Output the (X, Y) coordinate of the center of the cell containing the given text.  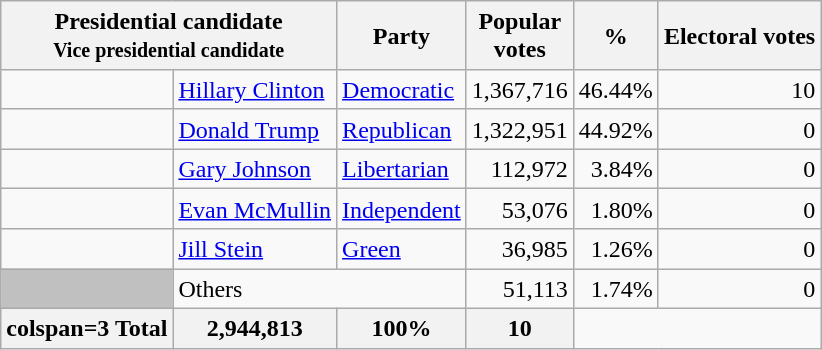
2,944,813 (255, 328)
Green (402, 249)
Presidential candidateVice presidential candidate (169, 36)
Independent (402, 209)
Others (320, 289)
1.80% (616, 209)
Libertarian (402, 169)
1.26% (616, 249)
Donald Trump (255, 129)
Evan McMullin (255, 209)
100% (402, 328)
Gary Johnson (255, 169)
112,972 (520, 169)
Republican (402, 129)
1.74% (616, 289)
% (616, 36)
Party (402, 36)
colspan=3 Total (87, 328)
Democratic (402, 89)
46.44% (616, 89)
3.84% (616, 169)
36,985 (520, 249)
51,113 (520, 289)
1,367,716 (520, 89)
44.92% (616, 129)
Hillary Clinton (255, 89)
Popularvotes (520, 36)
1,322,951 (520, 129)
Electoral votes (739, 36)
Jill Stein (255, 249)
53,076 (520, 209)
